From the cell containing the given text, extract its center point as [x, y] coordinate. 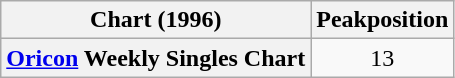
13 [382, 58]
Chart (1996) [156, 20]
Oricon Weekly Singles Chart [156, 58]
Peakposition [382, 20]
